Extract the [X, Y] coordinate from the center of the cell holding the provided text.  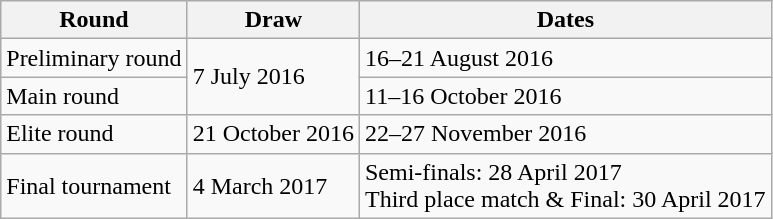
21 October 2016 [273, 134]
Main round [94, 96]
16–21 August 2016 [565, 58]
Draw [273, 20]
Final tournament [94, 186]
4 March 2017 [273, 186]
Elite round [94, 134]
22–27 November 2016 [565, 134]
Semi-finals: 28 April 2017Third place match & Final: 30 April 2017 [565, 186]
Dates [565, 20]
11–16 October 2016 [565, 96]
7 July 2016 [273, 77]
Preliminary round [94, 58]
Round [94, 20]
